Find where the given text appears and provide that cell's center as (X, Y) coordinate. 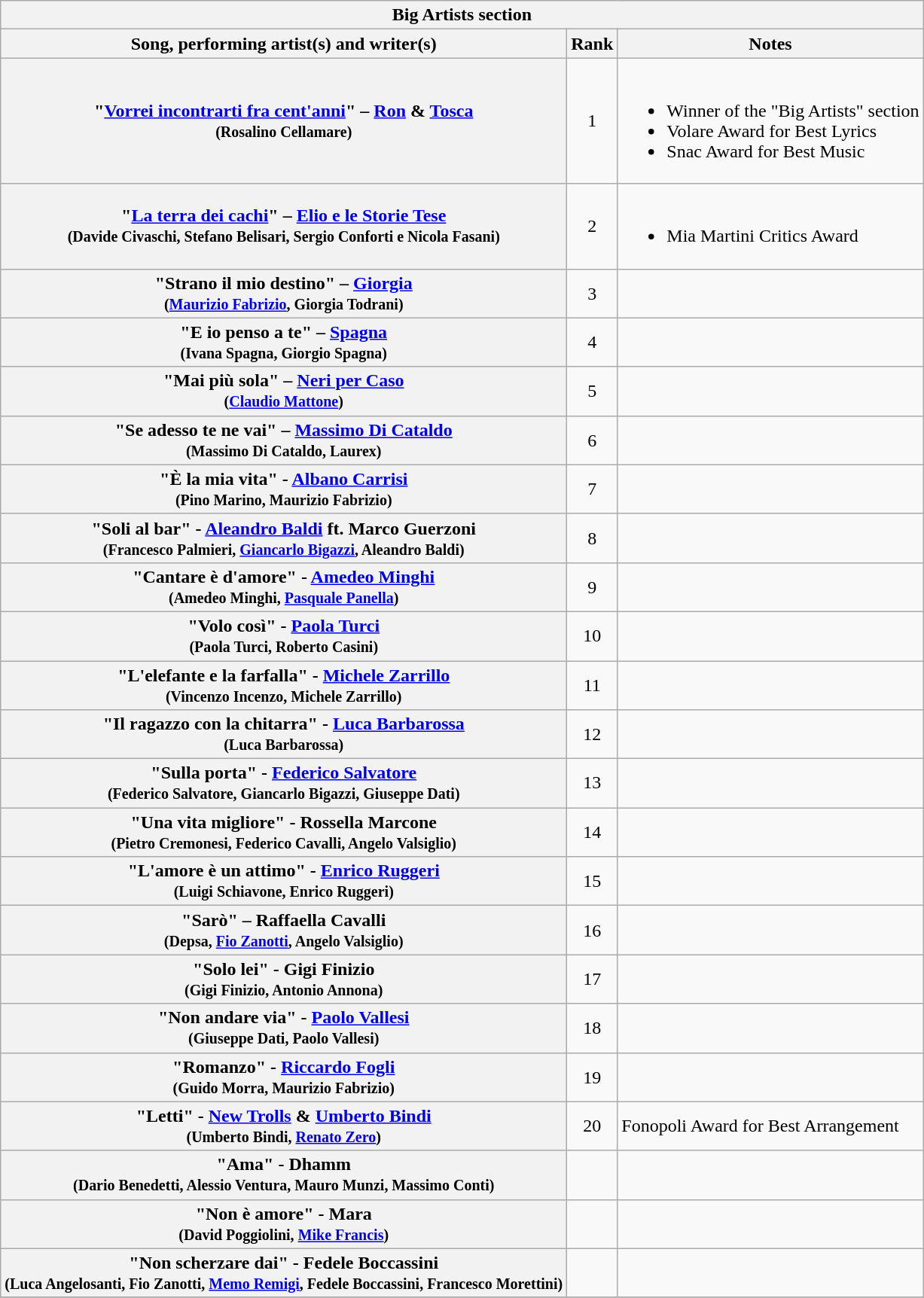
"L'elefante e la farfalla" - Michele Zarrillo (Vincenzo Incenzo, Michele Zarrillo) (284, 685)
"La terra dei cachi" – Elio e le Storie Tese (Davide Civaschi, Stefano Belisari, Sergio Conforti e Nicola Fasani) (284, 226)
"L'amore è un attimo" - Enrico Ruggeri (Luigi Schiavone, Enrico Ruggeri) (284, 881)
18 (592, 1028)
1 (592, 120)
"È la mia vita" - Albano Carrisi (Pino Marino, Maurizio Fabrizio) (284, 489)
6 (592, 440)
4 (592, 342)
"Strano il mio destino" – Giorgia (Maurizio Fabrizio, Giorgia Todrani) (284, 294)
"Vorrei incontrarti fra cent'anni" – Ron & Tosca (Rosalino Cellamare) (284, 120)
"Solo lei" - Gigi Finizio(Gigi Finizio, Antonio Annona) (284, 979)
"Il ragazzo con la chitarra" - Luca Barbarossa(Luca Barbarossa) (284, 735)
3 (592, 294)
"Volo così" - Paola Turci (Paola Turci, Roberto Casini) (284, 635)
"Mai più sola" – Neri per Caso (Claudio Mattone) (284, 392)
"Soli al bar" - Aleandro Baldi ft. Marco Guerzoni(Francesco Palmieri, Giancarlo Bigazzi, Aleandro Baldi) (284, 538)
19 (592, 1077)
12 (592, 735)
"Non scherzare dai" - Fedele Boccassini (Luca Angelosanti, Fio Zanotti, Memo Remigi, Fedele Boccassini, Francesco Morettini) (284, 1272)
"Cantare è d'amore" - Amedeo Minghi (Amedeo Minghi, Pasquale Panella) (284, 587)
15 (592, 881)
10 (592, 635)
"Letti" - New Trolls & Umberto Bindi (Umberto Bindi, Renato Zero) (284, 1126)
13 (592, 783)
"Una vita migliore" - Rossella Marcone (Pietro Cremonesi, Federico Cavalli, Angelo Valsiglio) (284, 833)
Winner of the "Big Artists" sectionVolare Award for Best LyricsSnac Award for Best Music (770, 120)
5 (592, 392)
"Non andare via" - Paolo Vallesi (Giuseppe Dati, Paolo Vallesi) (284, 1028)
"E io penso a te" – Spagna(Ivana Spagna, Giorgio Spagna) (284, 342)
8 (592, 538)
"Sulla porta" - Federico Salvatore (Federico Salvatore, Giancarlo Bigazzi, Giuseppe Dati) (284, 783)
7 (592, 489)
16 (592, 931)
17 (592, 979)
Song, performing artist(s) and writer(s) (284, 44)
Mia Martini Critics Award (770, 226)
"Ama" - Dhamm(Dario Benedetti, Alessio Ventura, Mauro Munzi, Massimo Conti) (284, 1175)
"Sarò" – Raffaella Cavalli (Depsa, Fio Zanotti, Angelo Valsiglio) (284, 931)
14 (592, 833)
9 (592, 587)
11 (592, 685)
Notes (770, 44)
Fonopoli Award for Best Arrangement (770, 1126)
"Romanzo" - Riccardo Fogli (Guido Morra, Maurizio Fabrizio) (284, 1077)
Rank (592, 44)
2 (592, 226)
20 (592, 1126)
Big Artists section (462, 15)
"Non è amore" - Mara(David Poggiolini, Mike Francis) (284, 1224)
"Se adesso te ne vai" – Massimo Di Cataldo (Massimo Di Cataldo, Laurex) (284, 440)
